Pinpoint the cell where the given text exists, returning its [x, y] midpoint coordinate. 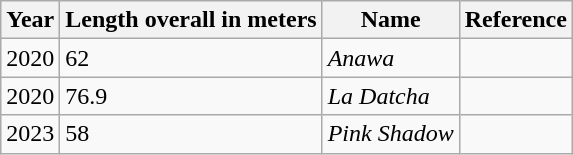
Anawa [390, 58]
76.9 [191, 96]
2023 [30, 134]
Reference [516, 20]
Length overall in meters [191, 20]
Name [390, 20]
62 [191, 58]
Pink Shadow [390, 134]
Year [30, 20]
La Datcha [390, 96]
58 [191, 134]
